Pinpoint the cell where the given text exists, returning its (X, Y) midpoint coordinate. 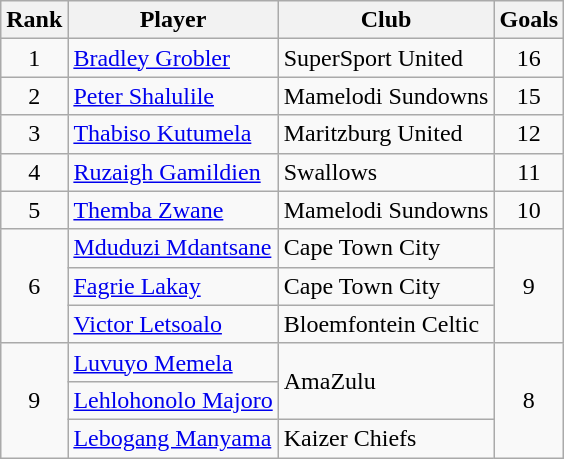
Player (173, 20)
11 (529, 172)
15 (529, 96)
Mduduzi Mdantsane (173, 248)
1 (34, 58)
Luvuyo Memela (173, 362)
Lehlohonolo Majoro (173, 400)
Rank (34, 20)
Swallows (386, 172)
Peter Shalulile (173, 96)
Goals (529, 20)
5 (34, 210)
Bradley Grobler (173, 58)
16 (529, 58)
12 (529, 134)
2 (34, 96)
Themba Zwane (173, 210)
Thabiso Kutumela (173, 134)
10 (529, 210)
AmaZulu (386, 381)
Lebogang Manyama (173, 438)
Ruzaigh Gamildien (173, 172)
8 (529, 400)
Maritzburg United (386, 134)
SuperSport United (386, 58)
Kaizer Chiefs (386, 438)
Bloemfontein Celtic (386, 324)
Club (386, 20)
6 (34, 286)
Victor Letsoalo (173, 324)
Fagrie Lakay (173, 286)
4 (34, 172)
3 (34, 134)
